From the cell containing the given text, extract its center point as [X, Y] coordinate. 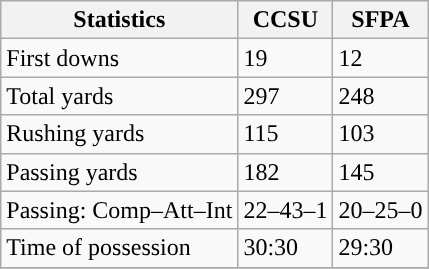
145 [380, 172]
30:30 [286, 248]
248 [380, 96]
First downs [120, 58]
Statistics [120, 20]
Passing: Comp–Att–Int [120, 210]
22–43–1 [286, 210]
Total yards [120, 96]
Passing yards [120, 172]
12 [380, 58]
19 [286, 58]
29:30 [380, 248]
297 [286, 96]
103 [380, 134]
SFPA [380, 20]
CCSU [286, 20]
20–25–0 [380, 210]
Rushing yards [120, 134]
182 [286, 172]
115 [286, 134]
Time of possession [120, 248]
